Search for the cell housing the specified text and yield its [x, y] center coordinate. 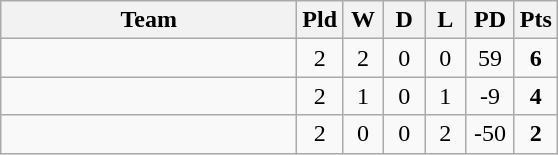
59 [490, 58]
D [404, 20]
Pld [320, 20]
Pts [536, 20]
-9 [490, 96]
L [446, 20]
6 [536, 58]
W [364, 20]
Team [149, 20]
-50 [490, 134]
4 [536, 96]
PD [490, 20]
